Search for the cell housing the specified text and yield its [x, y] center coordinate. 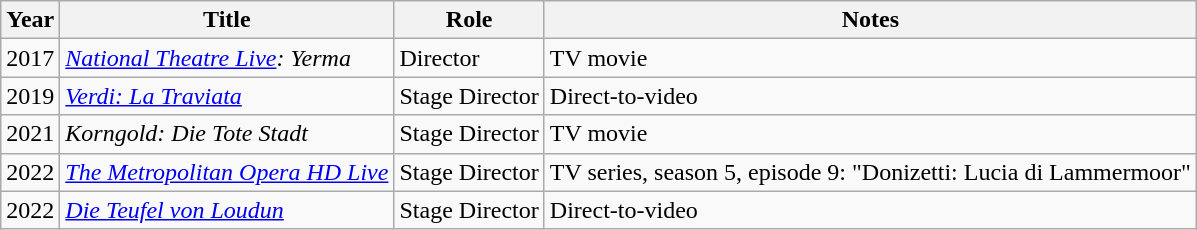
Year [30, 20]
Title [227, 20]
Role [469, 20]
Verdi: La Traviata [227, 96]
TV series, season 5, episode 9: "Donizetti: Lucia di Lammermoor" [870, 172]
2019 [30, 96]
2021 [30, 134]
The Metropolitan Opera HD Live [227, 172]
Notes [870, 20]
2017 [30, 58]
National Theatre Live: Yerma [227, 58]
Director [469, 58]
Korngold: Die Tote Stadt [227, 134]
Die Teufel von Loudun [227, 210]
